Return (x, y) of the center of cell containing provided text 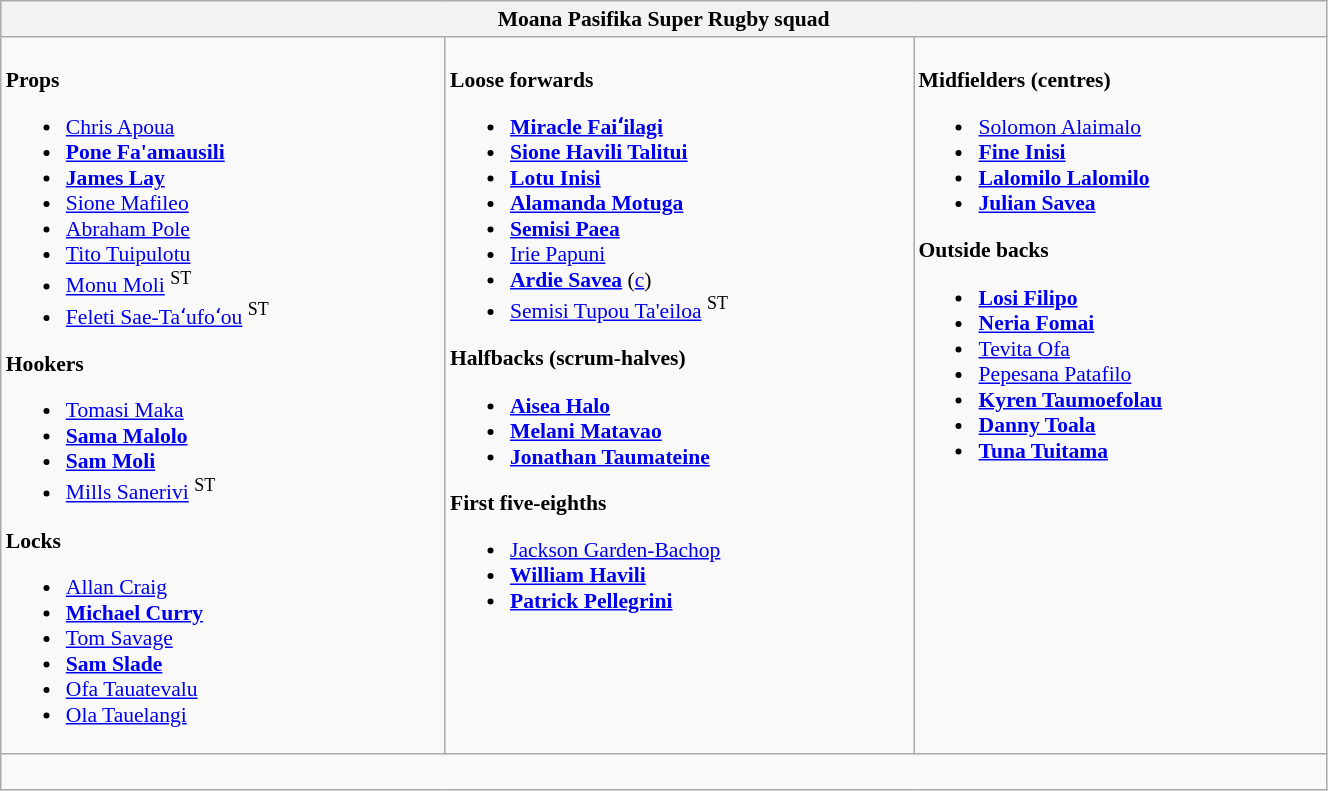
Moana Pasifika Super Rugby squad (664, 19)
